Provide the (x, y) coordinate of the cell's center where the given text is located.  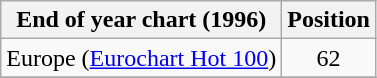
Europe (Eurochart Hot 100) (142, 58)
End of year chart (1996) (142, 20)
Position (329, 20)
62 (329, 58)
